Locate the cell with the specified text and output its (x, y) center coordinate. 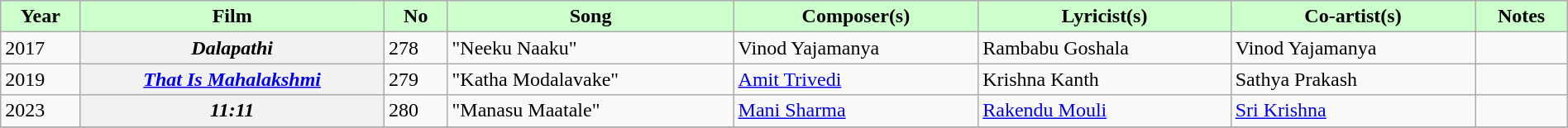
Notes (1522, 17)
"Katha Modalavake" (590, 79)
That Is Mahalakshmi (232, 79)
2017 (41, 48)
No (415, 17)
Sri Krishna (1353, 111)
Film (232, 17)
2019 (41, 79)
Rakendu Mouli (1105, 111)
11:11 (232, 111)
Composer(s) (856, 17)
278 (415, 48)
2023 (41, 111)
Year (41, 17)
Krishna Kanth (1105, 79)
Rambabu Goshala (1105, 48)
Mani Sharma (856, 111)
"Neeku Naaku" (590, 48)
"Manasu Maatale" (590, 111)
Dalapathi (232, 48)
Amit Trivedi (856, 79)
280 (415, 111)
Lyricist(s) (1105, 17)
279 (415, 79)
Co-artist(s) (1353, 17)
Song (590, 17)
Sathya Prakash (1353, 79)
